Locate the cell with the specified text and output its (X, Y) center coordinate. 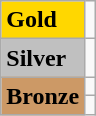
Bronze (43, 96)
Silver (43, 58)
Gold (43, 20)
